Determine the [X, Y] coordinate at the center of the cell enclosing the given text.  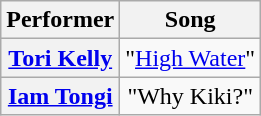
Song [190, 20]
"High Water" [190, 58]
Tori Kelly [60, 58]
Performer [60, 20]
"Why Kiki?" [190, 96]
Iam Tongi [60, 96]
